Extract the [X, Y] coordinate from the center of the cell holding the provided text.  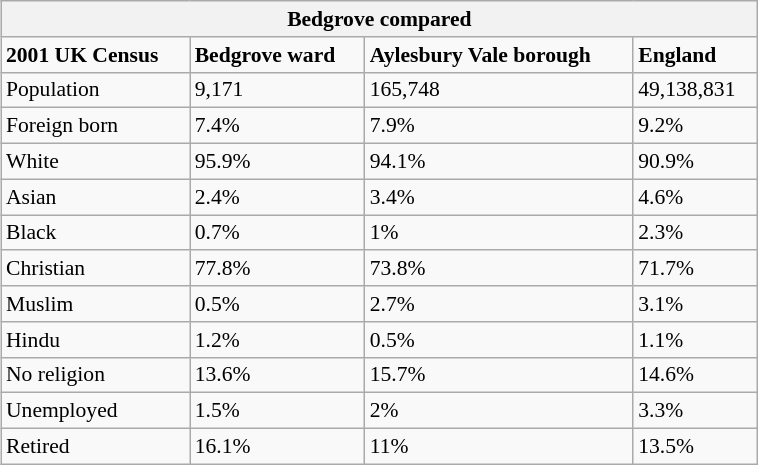
1% [500, 233]
No religion [96, 375]
16.1% [278, 447]
2.4% [278, 197]
3.3% [696, 411]
13.5% [696, 447]
90.9% [696, 162]
73.8% [500, 269]
Bedgrove compared [380, 19]
1.1% [696, 340]
95.9% [278, 162]
165,748 [500, 90]
Population [96, 90]
7.4% [278, 126]
1.2% [278, 340]
49,138,831 [696, 90]
2.3% [696, 233]
7.9% [500, 126]
3.4% [500, 197]
Hindu [96, 340]
Muslim [96, 304]
Black [96, 233]
Unemployed [96, 411]
11% [500, 447]
4.6% [696, 197]
Asian [96, 197]
15.7% [500, 375]
9,171 [278, 90]
Retired [96, 447]
94.1% [500, 162]
14.6% [696, 375]
9.2% [696, 126]
Bedgrove ward [278, 55]
England [696, 55]
13.6% [278, 375]
2001 UK Census [96, 55]
Christian [96, 269]
1.5% [278, 411]
0.7% [278, 233]
2% [500, 411]
2.7% [500, 304]
White [96, 162]
71.7% [696, 269]
Aylesbury Vale borough [500, 55]
3.1% [696, 304]
Foreign born [96, 126]
77.8% [278, 269]
